From the cell containing the given text, extract its center point as (X, Y) coordinate. 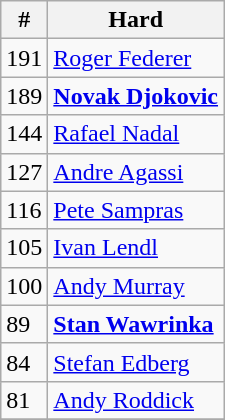
Andy Murray (136, 286)
100 (24, 286)
Pete Sampras (136, 210)
105 (24, 248)
Ivan Lendl (136, 248)
Rafael Nadal (136, 134)
Stefan Edberg (136, 362)
Andy Roddick (136, 400)
Novak Djokovic (136, 96)
Andre Agassi (136, 172)
89 (24, 324)
Hard (136, 20)
116 (24, 210)
189 (24, 96)
81 (24, 400)
Stan Wawrinka (136, 324)
127 (24, 172)
144 (24, 134)
# (24, 20)
Roger Federer (136, 58)
84 (24, 362)
191 (24, 58)
